Determine the [X, Y] coordinate at the center of the cell enclosing the given text.  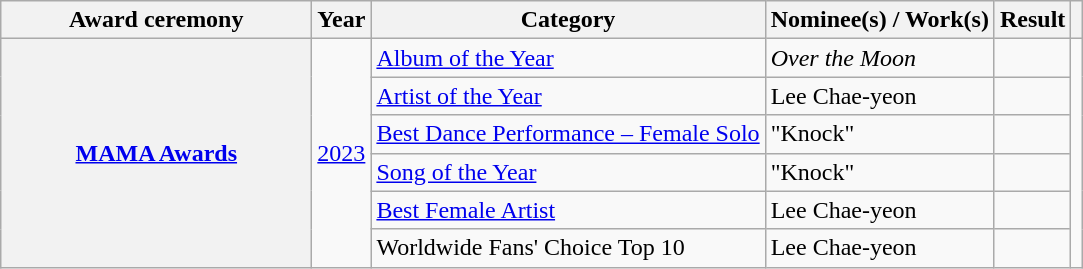
Worldwide Fans' Choice Top 10 [568, 248]
2023 [342, 153]
Nominee(s) / Work(s) [880, 20]
Best Female Artist [568, 210]
Artist of the Year [568, 96]
Year [342, 20]
Award ceremony [156, 20]
MAMA Awards [156, 153]
Song of the Year [568, 172]
Result [1032, 20]
Category [568, 20]
Album of the Year [568, 58]
Over the Moon [880, 58]
Best Dance Performance – Female Solo [568, 134]
